For the text-containing cell, return its midpoint in (X, Y) coordinate format. 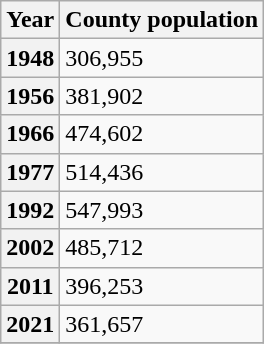
1956 (30, 96)
396,253 (162, 286)
474,602 (162, 134)
1992 (30, 210)
2021 (30, 324)
2002 (30, 248)
1966 (30, 134)
381,902 (162, 96)
306,955 (162, 58)
2011 (30, 286)
514,436 (162, 172)
County population (162, 20)
Year (30, 20)
361,657 (162, 324)
1977 (30, 172)
547,993 (162, 210)
1948 (30, 58)
485,712 (162, 248)
